Output the (x, y) coordinate of the center of the cell containing the given text.  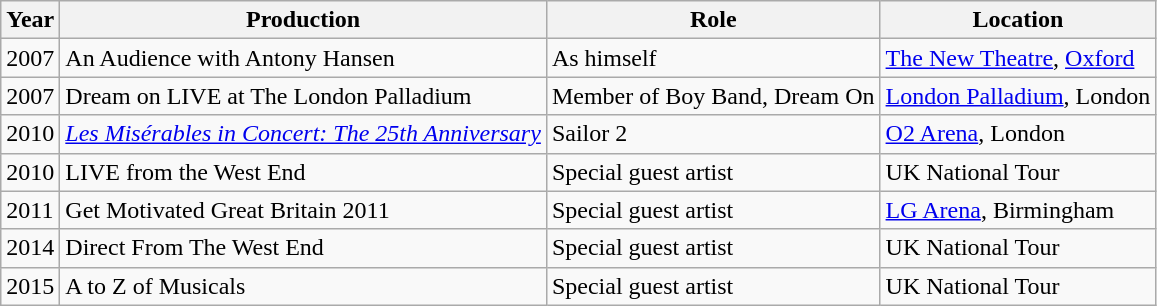
2014 (30, 248)
LG Arena, Birmingham (1018, 210)
2011 (30, 210)
Les Misérables in Concert: The 25th Anniversary (304, 134)
The New Theatre, Oxford (1018, 58)
Dream on LIVE at The London Palladium (304, 96)
An Audience with Antony Hansen (304, 58)
As himself (713, 58)
Location (1018, 20)
Year (30, 20)
Direct From The West End (304, 248)
O2 Arena, London (1018, 134)
2015 (30, 286)
Sailor 2 (713, 134)
London Palladium, London (1018, 96)
A to Z of Musicals (304, 286)
LIVE from the West End (304, 172)
Production (304, 20)
Role (713, 20)
Get Motivated Great Britain 2011 (304, 210)
Member of Boy Band, Dream On (713, 96)
